Capture the cell that displays the provided text and extract its (X, Y) central coordinate. 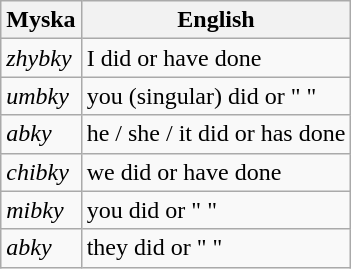
umbky (41, 96)
you did or " " (216, 210)
chibky (41, 172)
you (singular) did or " " (216, 96)
they did or " " (216, 248)
zhybky (41, 58)
he / she / it did or has done (216, 134)
mibky (41, 210)
I did or have done (216, 58)
English (216, 20)
we did or have done (216, 172)
Myska (41, 20)
